Search for the cell housing the specified text and yield its (X, Y) center coordinate. 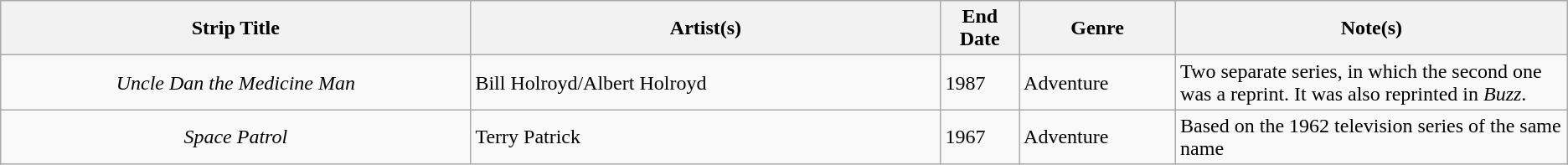
1967 (980, 137)
Strip Title (236, 28)
Space Patrol (236, 137)
Bill Holroyd/Albert Holroyd (705, 82)
Uncle Dan the Medicine Man (236, 82)
End Date (980, 28)
1987 (980, 82)
Artist(s) (705, 28)
Note(s) (1372, 28)
Based on the 1962 television series of the same name (1372, 137)
Genre (1097, 28)
Terry Patrick (705, 137)
Two separate series, in which the second one was a reprint. It was also reprinted in Buzz. (1372, 82)
